Detect which cell encompasses the target text, then output its (X, Y) center coordinate. 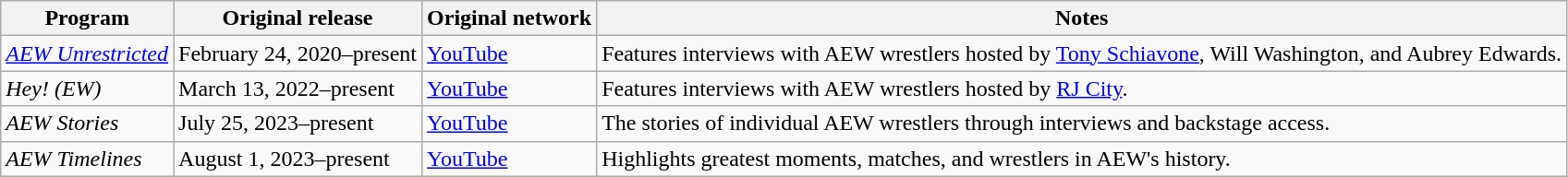
March 13, 2022–present (298, 88)
AEW Timelines (87, 159)
Program (87, 18)
Original release (298, 18)
Original network (510, 18)
Hey! (EW) (87, 88)
Notes (1082, 18)
August 1, 2023–present (298, 159)
AEW Stories (87, 124)
The stories of individual AEW wrestlers through interviews and backstage access. (1082, 124)
AEW Unrestricted (87, 53)
Highlights greatest moments, matches, and wrestlers in AEW's history. (1082, 159)
Features interviews with AEW wrestlers hosted by RJ City. (1082, 88)
February 24, 2020–present (298, 53)
Features interviews with AEW wrestlers hosted by Tony Schiavone, Will Washington, and Aubrey Edwards. (1082, 53)
July 25, 2023–present (298, 124)
